Capture the cell that displays the provided text and extract its (X, Y) central coordinate. 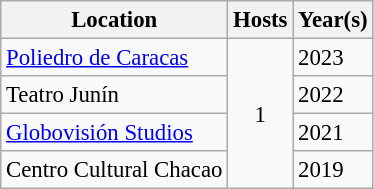
Poliedro de Caracas (114, 58)
Globovisión Studios (114, 133)
2019 (333, 170)
Teatro Junín (114, 95)
Location (114, 20)
Year(s) (333, 20)
Centro Cultural Chacao (114, 170)
2021 (333, 133)
1 (260, 114)
2023 (333, 58)
2022 (333, 95)
Hosts (260, 20)
